Search for the cell housing the specified text and yield its (x, y) center coordinate. 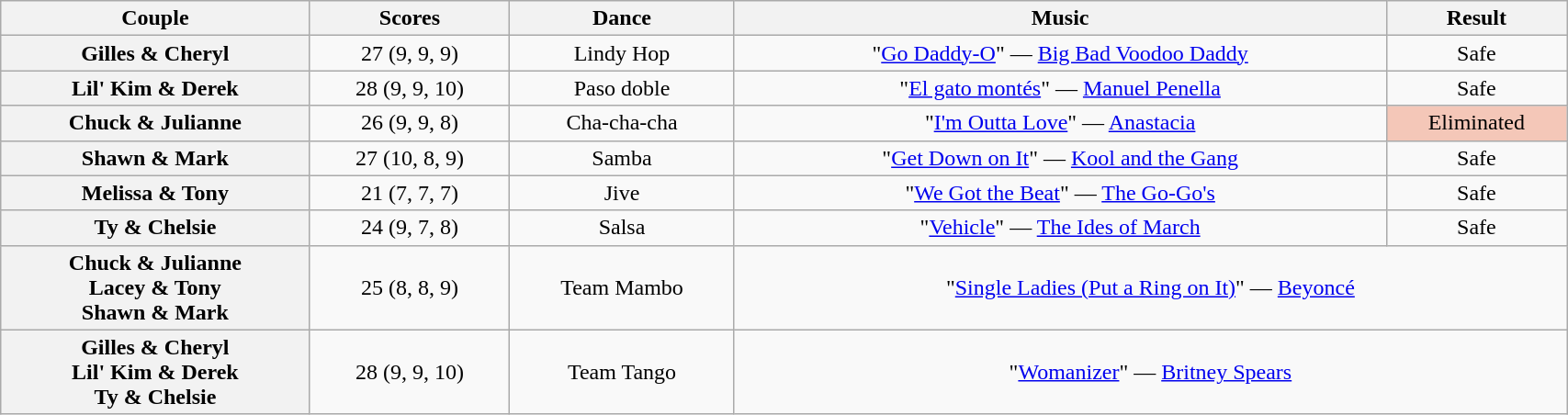
Lil' Kim & Derek (155, 88)
Jive (622, 193)
Gilles & CherylLil' Kim & DerekTy & Chelsie (155, 372)
Couple (155, 18)
"Single Ladies (Put a Ring on It)" — Beyoncé (1150, 287)
Shawn & Mark (155, 158)
27 (10, 8, 9) (410, 158)
Dance (622, 18)
Gilles & Cheryl (155, 53)
"El gato montés" — Manuel Penella (1060, 88)
Salsa (622, 228)
Lindy Hop (622, 53)
Eliminated (1477, 123)
26 (9, 9, 8) (410, 123)
"Womanizer" — Britney Spears (1150, 372)
27 (9, 9, 9) (410, 53)
Team Tango (622, 372)
Samba (622, 158)
"I'm Outta Love" — Anastacia (1060, 123)
Paso doble (622, 88)
Team Mambo (622, 287)
21 (7, 7, 7) (410, 193)
"We Got the Beat" — The Go-Go's (1060, 193)
24 (9, 7, 8) (410, 228)
"Get Down on It" — Kool and the Gang (1060, 158)
Music (1060, 18)
Result (1477, 18)
Ty & Chelsie (155, 228)
Chuck & JulianneLacey & TonyShawn & Mark (155, 287)
Scores (410, 18)
"Vehicle" — The Ides of March (1060, 228)
Cha-cha-cha (622, 123)
"Go Daddy-O" — Big Bad Voodoo Daddy (1060, 53)
25 (8, 8, 9) (410, 287)
Melissa & Tony (155, 193)
Chuck & Julianne (155, 123)
